From the cell containing the given text, extract its center point as (x, y) coordinate. 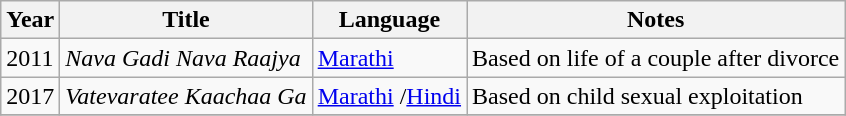
Marathi /Hindi (389, 96)
Based on life of a couple after divorce (656, 58)
2017 (30, 96)
Title (186, 20)
Based on child sexual exploitation (656, 96)
Vatevaratee Kaachaa Ga (186, 96)
Language (389, 20)
Marathi (389, 58)
Year (30, 20)
2011 (30, 58)
Nava Gadi Nava Raajya (186, 58)
Notes (656, 20)
